Capture the cell that displays the provided text and extract its (X, Y) central coordinate. 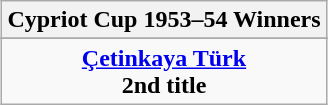
Cypriot Cup 1953–54 Winners (164, 20)
Çetinkaya Türk2nd title (164, 72)
